Determine the (x, y) coordinate at the center of the cell enclosing the given text.  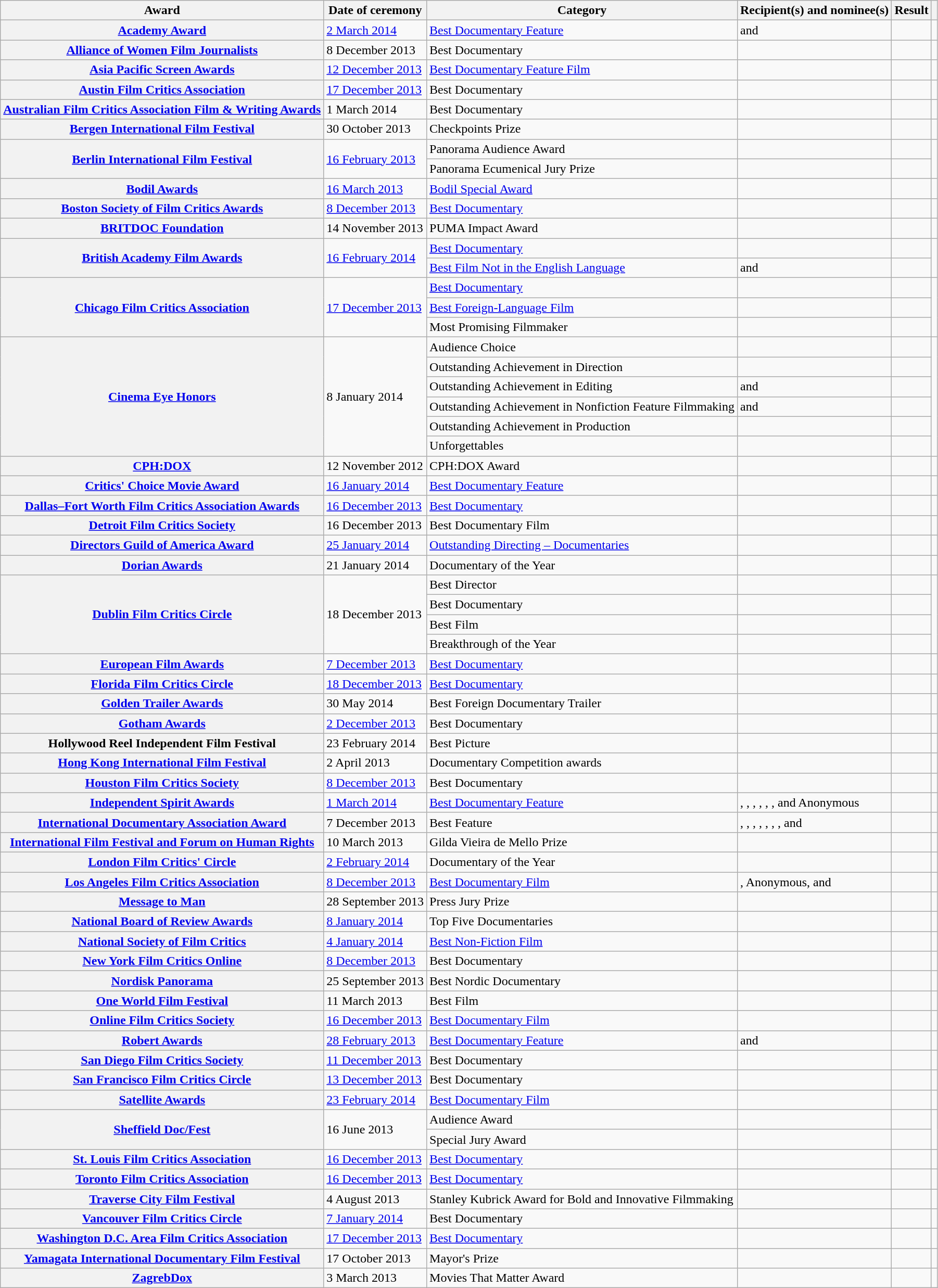
30 May 2014 (375, 704)
Best Foreign Documentary Trailer (582, 704)
Best Foreign-Language Film (582, 308)
Best Non-Fiction Film (582, 941)
Mayor's Prize (582, 1258)
Traverse City Film Festival (162, 1198)
Award (162, 10)
Movies That Matter Award (582, 1278)
4 January 2014 (375, 941)
Satellite Awards (162, 1100)
17 October 2013 (375, 1258)
Robert Awards (162, 1040)
British Academy Film Awards (162, 258)
European Film Awards (162, 664)
National Board of Review Awards (162, 922)
Toronto Film Critics Association (162, 1179)
Unforgettables (582, 446)
Outstanding Achievement in Nonfiction Feature Filmmaking (582, 406)
3 March 2013 (375, 1278)
Documentary Competition awards (582, 763)
28 February 2013 (375, 1040)
Result (911, 10)
4 August 2013 (375, 1198)
Most Promising Filmmaker (582, 327)
25 September 2013 (375, 981)
Florida Film Critics Circle (162, 684)
International Film Festival and Forum on Human Rights (162, 842)
Message to Man (162, 902)
Sheffield Doc/Fest (162, 1129)
Bodil Special Award (582, 188)
San Diego Film Critics Society (162, 1060)
10 March 2013 (375, 842)
Australian Film Critics Association Film & Writing Awards (162, 109)
21 January 2014 (375, 565)
Vancouver Film Critics Circle (162, 1219)
Asia Pacific Screen Awards (162, 70)
PUMA Impact Award (582, 228)
Top Five Documentaries (582, 922)
Academy Award (162, 30)
Golden Trailer Awards (162, 704)
Directors Guild of America Award (162, 545)
CPH:DOX (162, 466)
14 November 2013 (375, 228)
Boston Society of Film Critics Awards (162, 208)
16 January 2014 (375, 486)
Houston Film Critics Society (162, 783)
25 January 2014 (375, 545)
ZagrebDox (162, 1278)
Best Feature (582, 822)
Independent Spirit Awards (162, 802)
12 December 2013 (375, 70)
Online Film Critics Society (162, 1021)
Dallas–Fort Worth Film Critics Association Awards (162, 505)
Recipient(s) and nominee(s) (814, 10)
Outstanding Directing – Documentaries (582, 545)
16 June 2013 (375, 1129)
Gotham Awards (162, 723)
Best Director (582, 585)
12 November 2012 (375, 466)
16 February 2013 (375, 159)
BRITDOC Foundation (162, 228)
Nordisk Panorama (162, 981)
Checkpoints Prize (582, 129)
Panorama Audience Award (582, 149)
St. Louis Film Critics Association (162, 1159)
Dorian Awards (162, 565)
Critics' Choice Movie Award (162, 486)
11 March 2013 (375, 1001)
Hong Kong International Film Festival (162, 763)
Austin Film Critics Association (162, 90)
Press Jury Prize (582, 902)
2 April 2013 (375, 763)
Audience Award (582, 1119)
Date of ceremony (375, 10)
28 September 2013 (375, 902)
San Francisco Film Critics Circle (162, 1080)
Bergen International Film Festival (162, 129)
New York Film Critics Online (162, 961)
CPH:DOX Award (582, 466)
Gilda Vieira de Mello Prize (582, 842)
16 February 2014 (375, 258)
Detroit Film Critics Society (162, 525)
30 October 2013 (375, 129)
Stanley Kubrick Award for Bold and Innovative Filmmaking (582, 1198)
Best Picture (582, 743)
One World Film Festival (162, 1001)
Special Jury Award (582, 1139)
Yamagata International Documentary Film Festival (162, 1258)
2 February 2014 (375, 862)
2 March 2014 (375, 30)
Best Documentary Feature Film (582, 70)
7 January 2014 (375, 1219)
Los Angeles Film Critics Association (162, 882)
Berlin International Film Festival (162, 159)
Alliance of Women Film Journalists (162, 50)
, Anonymous, and (814, 882)
Category (582, 10)
National Society of Film Critics (162, 941)
Audience Choice (582, 347)
London Film Critics' Circle (162, 862)
Best Nordic Documentary (582, 981)
International Documentary Association Award (162, 822)
Best Film Not in the English Language (582, 268)
13 December 2013 (375, 1080)
Washington D.C. Area Film Critics Association (162, 1239)
, , , , , , , and (814, 822)
Bodil Awards (162, 188)
16 March 2013 (375, 188)
, , , , , , and Anonymous (814, 802)
Cinema Eye Honors (162, 397)
Breakthrough of the Year (582, 644)
Outstanding Achievement in Direction (582, 367)
Outstanding Achievement in Production (582, 426)
Outstanding Achievement in Editing (582, 387)
11 December 2013 (375, 1060)
Panorama Ecumenical Jury Prize (582, 169)
Hollywood Reel Independent Film Festival (162, 743)
Dublin Film Critics Circle (162, 615)
2 December 2013 (375, 723)
Chicago Film Critics Association (162, 308)
